For the text-containing cell, return its midpoint in (X, Y) coordinate format. 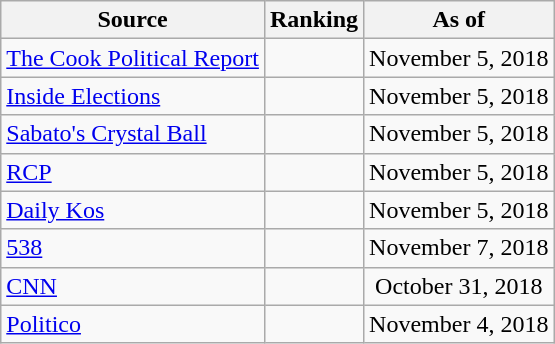
538 (133, 248)
Sabato's Crystal Ball (133, 134)
As of (459, 20)
Politico (133, 324)
November 7, 2018 (459, 248)
Source (133, 20)
Daily Kos (133, 210)
CNN (133, 286)
November 4, 2018 (459, 324)
RCP (133, 172)
October 31, 2018 (459, 286)
Ranking (314, 20)
The Cook Political Report (133, 58)
Inside Elections (133, 96)
